Output the (X, Y) coordinate of the center of the cell containing the given text.  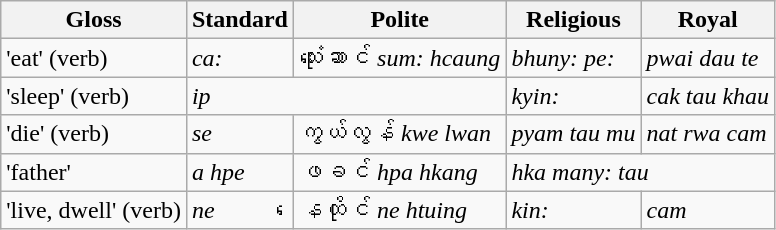
'eat' (verb) (94, 58)
ca: (240, 58)
a hpe (240, 172)
pyam tau mu (574, 134)
'die' (verb) (94, 134)
'sleep' (verb) (94, 96)
ne (240, 210)
hka many: tau (640, 172)
နေထိုင် ne htuing (400, 210)
Religious (574, 20)
ip (346, 96)
'live, dwell' (verb) (94, 210)
cak tau khau (708, 96)
pwai dau te (708, 58)
se (240, 134)
Standard (240, 20)
Gloss (94, 20)
kin: (574, 210)
nat rwa cam (708, 134)
kyin: (574, 96)
ဖခင် hpa hkang (400, 172)
Royal (708, 20)
bhuny: pe: (574, 58)
Polite (400, 20)
ကွယ်လွန် kwe lwan (400, 134)
သုံးဆောင် sum: hcaung (400, 58)
cam (708, 210)
'father' (94, 172)
